Scan for the cell matching the given text and deliver its (X, Y) coordinate at center. 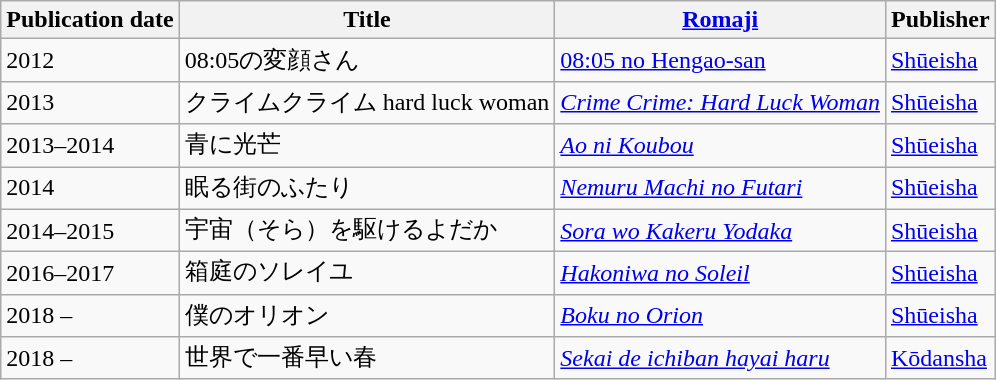
Kōdansha (940, 358)
08:05 no Hengao-san (720, 60)
Boku no Orion (720, 316)
2014–2015 (90, 230)
Hakoniwa no Soleil (720, 274)
Romaji (720, 20)
Ao ni Koubou (720, 146)
2013 (90, 102)
Title (367, 20)
2016–2017 (90, 274)
箱庭のソレイユ (367, 274)
Publication date (90, 20)
2014 (90, 188)
クライムクライム hard luck woman (367, 102)
僕のオリオン (367, 316)
青に光芒 (367, 146)
2012 (90, 60)
Sora wo Kakeru Yodaka (720, 230)
2013–2014 (90, 146)
Nemuru Machi no Futari (720, 188)
宇宙（そら）を駆けるよだか (367, 230)
Sekai de ichiban hayai haru (720, 358)
世界で一番早い春 (367, 358)
Publisher (940, 20)
Crime Crime: Hard Luck Woman (720, 102)
08:05の変顔さん (367, 60)
眠る街のふたり (367, 188)
